Detect which cell encompasses the target text, then output its (x, y) center coordinate. 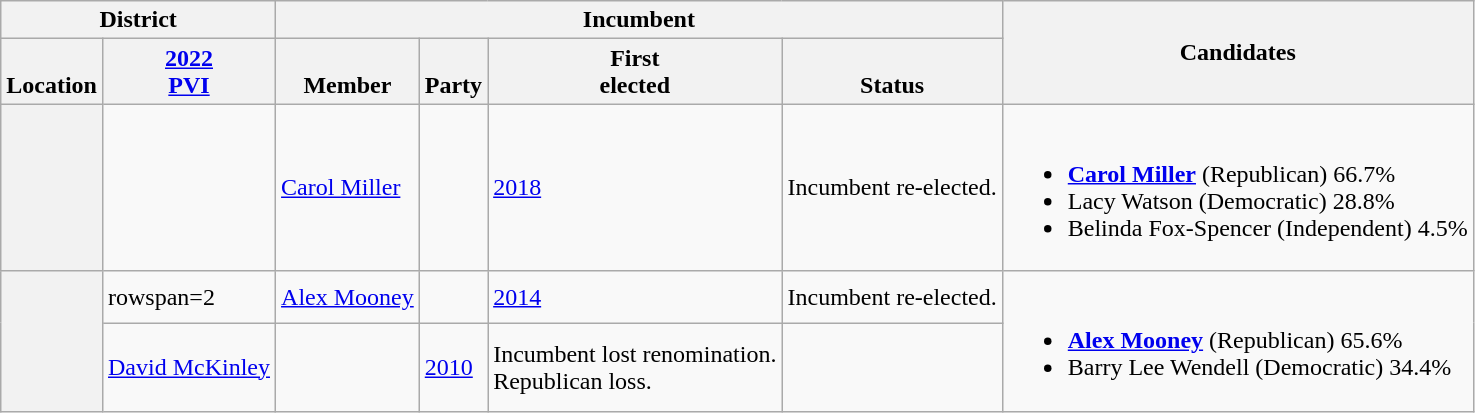
2014 (635, 297)
Alex Mooney (348, 297)
2018 (635, 188)
rowspan=2 (188, 297)
District (138, 20)
Member (348, 72)
Incumbent (640, 20)
David McKinley (188, 367)
Carol Miller (Republican) 66.7%Lacy Watson (Democratic) 28.8%Belinda Fox-Spencer (Independent) 4.5% (1238, 188)
2022PVI (188, 72)
Alex Mooney (Republican) 65.6%Barry Lee Wendell (Democratic) 34.4% (1238, 341)
2010 (453, 367)
Location (52, 72)
Incumbent lost renomination.Republican loss. (635, 367)
Status (892, 72)
Carol Miller (348, 188)
Party (453, 72)
Firstelected (635, 72)
Candidates (1238, 52)
